Extract the (X, Y) coordinate from the center of the cell holding the provided text.  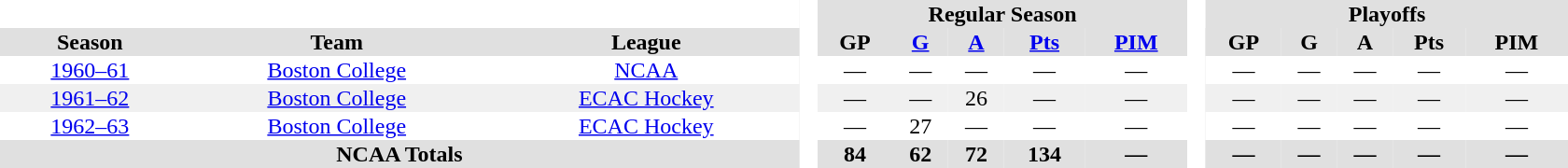
NCAA Totals (399, 154)
Regular Season (1002, 14)
Playoffs (1387, 14)
26 (976, 98)
72 (976, 154)
27 (920, 126)
NCAA (646, 70)
62 (920, 154)
84 (855, 154)
1961–62 (90, 98)
Team (337, 42)
134 (1044, 154)
1962–63 (90, 126)
1960–61 (90, 70)
Season (90, 42)
League (646, 42)
